Return the [x, y] coordinate for the center point of the cell that contains the specified text.  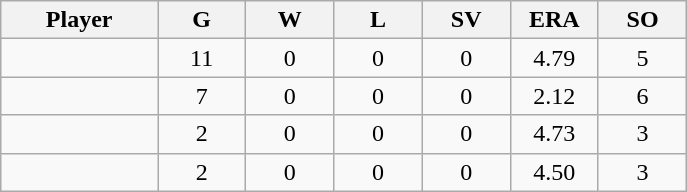
ERA [554, 20]
SV [466, 20]
L [378, 20]
4.73 [554, 134]
4.79 [554, 58]
6 [642, 96]
G [202, 20]
Player [80, 20]
2.12 [554, 96]
5 [642, 58]
SO [642, 20]
11 [202, 58]
W [290, 20]
7 [202, 96]
4.50 [554, 172]
